Search for the cell housing the specified text and yield its (X, Y) center coordinate. 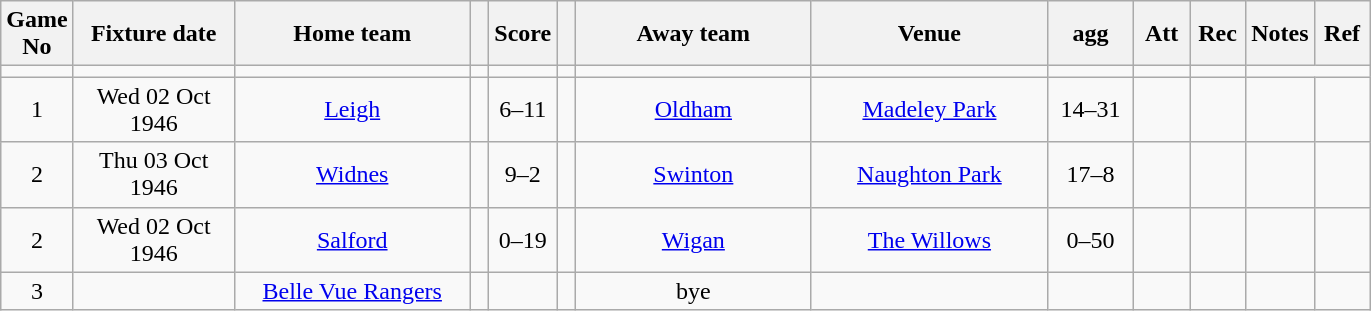
Away team (693, 34)
9–2 (523, 174)
Widnes (352, 174)
Venue (929, 34)
Att (1162, 34)
Score (523, 34)
3 (37, 291)
The Willows (929, 240)
Oldham (693, 110)
Game No (37, 34)
17–8 (1090, 174)
Thu 03 Oct 1946 (154, 174)
6–11 (523, 110)
Swinton (693, 174)
Fixture date (154, 34)
Leigh (352, 110)
Salford (352, 240)
Belle Vue Rangers (352, 291)
14–31 (1090, 110)
Naughton Park (929, 174)
Notes (1280, 34)
1 (37, 110)
Madeley Park (929, 110)
0–19 (523, 240)
Rec (1218, 34)
0–50 (1090, 240)
Home team (352, 34)
Wigan (693, 240)
Ref (1342, 34)
agg (1090, 34)
bye (693, 291)
